Provide the [X, Y] coordinate of the cell's center where the given text is located.  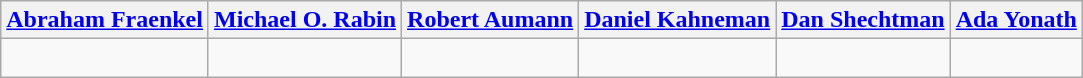
Michael O. Rabin [304, 20]
Dan Shechtman [863, 20]
Daniel Kahneman [678, 20]
Ada Yonath [1016, 20]
Robert Aumann [490, 20]
Abraham Fraenkel [105, 20]
